Search for the cell housing the specified text and yield its (x, y) center coordinate. 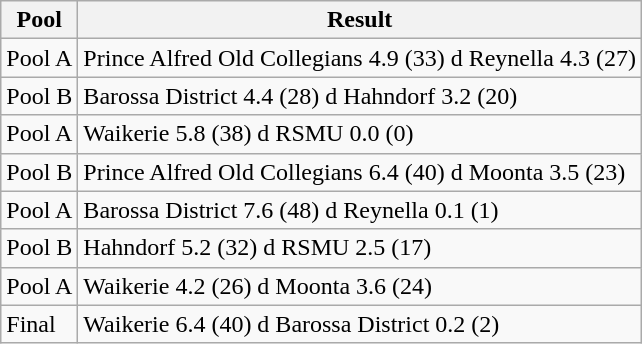
Barossa District 4.4 (28) d Hahndorf 3.2 (20) (360, 96)
Result (360, 20)
Waikerie 6.4 (40) d Barossa District 0.2 (2) (360, 324)
Final (40, 324)
Barossa District 7.6 (48) d Reynella 0.1 (1) (360, 210)
Pool (40, 20)
Prince Alfred Old Collegians 6.4 (40) d Moonta 3.5 (23) (360, 172)
Hahndorf 5.2 (32) d RSMU 2.5 (17) (360, 248)
Waikerie 4.2 (26) d Moonta 3.6 (24) (360, 286)
Prince Alfred Old Collegians 4.9 (33) d Reynella 4.3 (27) (360, 58)
Waikerie 5.8 (38) d RSMU 0.0 (0) (360, 134)
